Return (x, y) of the center of cell containing provided text 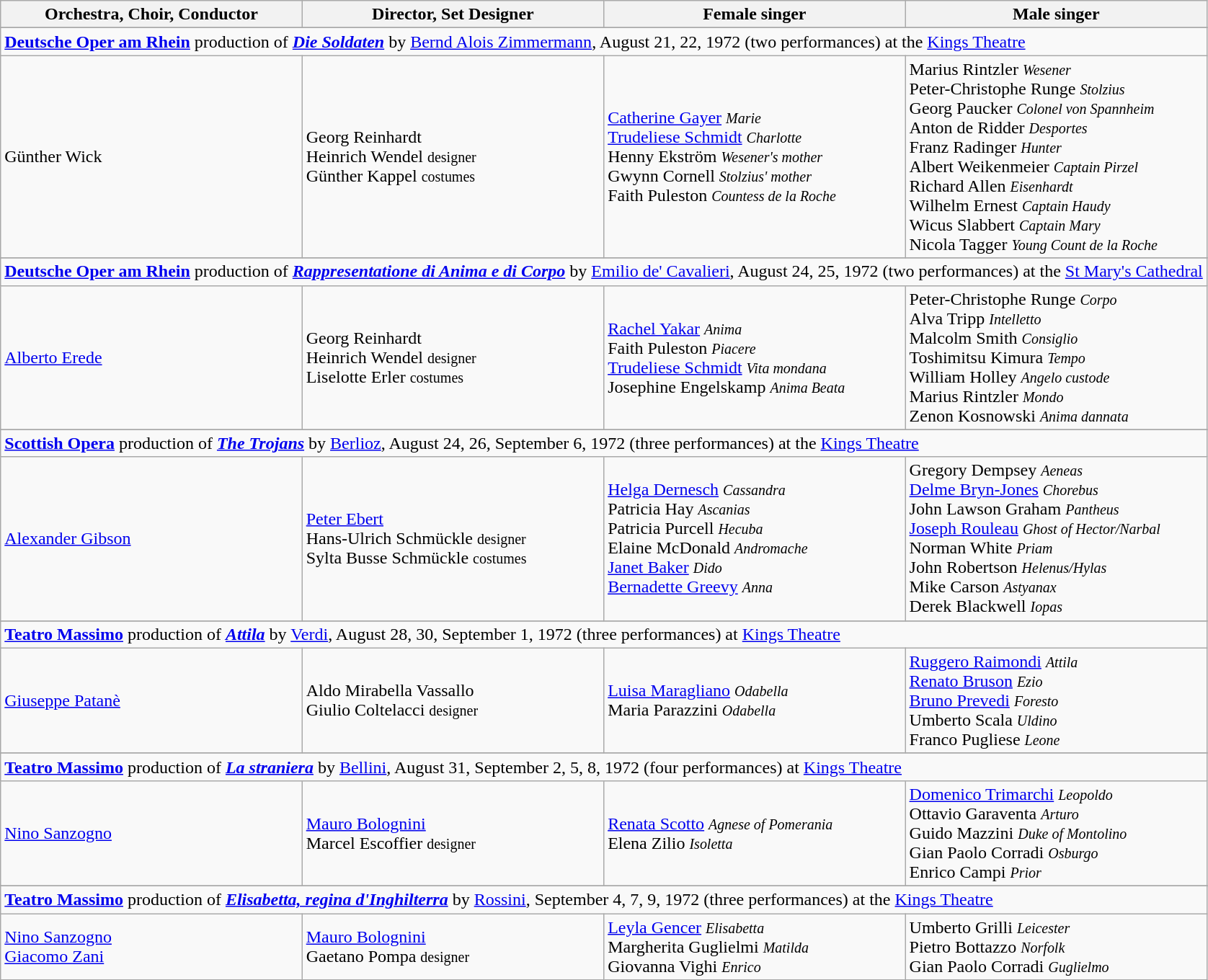
Leyla Gencer ElisabettaMargherita Guglielmi MatildaGiovanna Vighi Enrico (755, 947)
Alexander Gibson (151, 539)
Scottish Opera production of The Trojans by Berlioz, August 24, 26, September 6, 1972 (three performances) at the Kings Theatre (604, 443)
Orchestra, Choir, Conductor (151, 14)
Mauro Bolognini Marcel Escoffier designer (453, 833)
Nino Sanzogno (151, 833)
Deutsche Oper am Rhein production of Die Soldaten by Bernd Alois Zimmermann, August 21, 22, 1972 (two performances) at the Kings Theatre (604, 42)
Umberto Grilli LeicesterPietro Bottazzo NorfolkGian Paolo Corradi Guglielmo (1056, 947)
Female singer (755, 14)
Teatro Massimo production of Elisabetta, regina d'Inghilterra by Rossini, September 4, 7, 9, 1972 (three performances) at the Kings Theatre (604, 899)
Renata Scotto Agnese of PomeraniaElena Zilio Isoletta (755, 833)
Teatro Massimo production of Attila by Verdi, August 28, 30, September 1, 1972 (three performances) at Kings Theatre (604, 634)
Georg ReinhardtHeinrich Wendel designerLiselotte Erler costumes (453, 357)
Domenico Trimarchi LeopoldoOttavio Garaventa ArturoGuido Mazzini Duke of MontolinoGian Paolo Corradi OsburgoEnrico Campi Prior (1056, 833)
Nino SanzognoGiacomo Zani (151, 947)
Male singer (1056, 14)
Giuseppe Patanè (151, 700)
Director, Set Designer (453, 14)
Günther Wick (151, 157)
Catherine Gayer MarieTrudeliese Schmidt CharlotteHenny Ekström Wesener's motherGwynn Cornell Stolzius' motherFaith Puleston Countess de la Roche (755, 157)
Luisa Maragliano OdabellaMaria Parazzini Odabella (755, 700)
Alberto Erede (151, 357)
Rachel Yakar AnimaFaith Puleston PiacereTrudeliese Schmidt Vita mondanaJosephine Engelskamp Anima Beata (755, 357)
Mauro BologniniGaetano Pompa designer (453, 947)
Teatro Massimo production of La straniera by Bellini, August 31, September 2, 5, 8, 1972 (four performances) at Kings Theatre (604, 767)
Aldo Mirabella Vassallo Giulio Coltelacci designer (453, 700)
Georg ReinhardtHeinrich Wendel designerGünther Kappel costumes (453, 157)
Peter EbertHans-Ulrich Schmückle designerSylta Busse Schmückle costumes (453, 539)
Ruggero Raimondi AttilaRenato Bruson EzioBruno Prevedi ForestoUmberto Scala UldinoFranco Pugliese Leone (1056, 700)
Helga Dernesch CassandraPatricia Hay AscaniasPatricia Purcell HecubaElaine McDonald AndromacheJanet Baker DidoBernadette Greevy Anna (755, 539)
